Scan for the cell matching the given text and deliver its [x, y] coordinate at center. 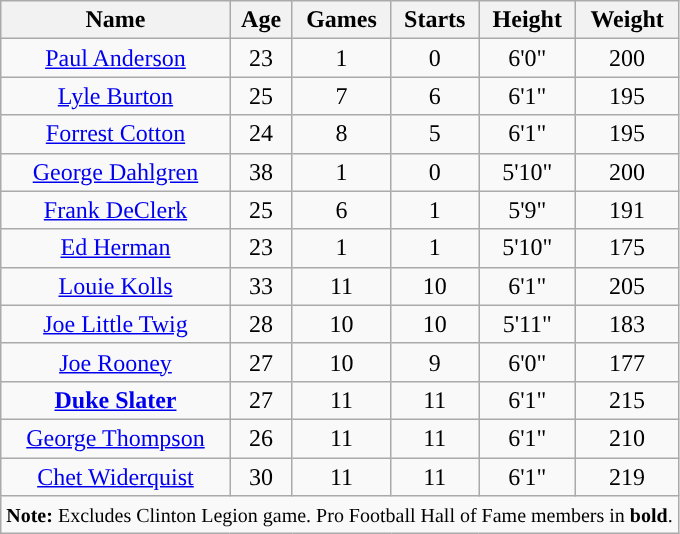
Joe Rooney [116, 362]
Games [342, 20]
Weight [627, 20]
Louie Kolls [116, 286]
George Thompson [116, 438]
5 [435, 134]
7 [342, 96]
Name [116, 20]
9 [435, 362]
30 [261, 477]
210 [627, 438]
Lyle Burton [116, 96]
Ed Herman [116, 248]
205 [627, 286]
Note: Excludes Clinton Legion game. Pro Football Hall of Fame members in bold. [340, 515]
215 [627, 400]
Height [528, 20]
5'11" [528, 324]
Starts [435, 20]
Joe Little Twig [116, 324]
5'9" [528, 210]
Age [261, 20]
28 [261, 324]
Chet Widerquist [116, 477]
8 [342, 134]
26 [261, 438]
24 [261, 134]
177 [627, 362]
Frank DeClerk [116, 210]
38 [261, 172]
George Dahlgren [116, 172]
219 [627, 477]
Forrest Cotton [116, 134]
33 [261, 286]
Paul Anderson [116, 58]
175 [627, 248]
191 [627, 210]
183 [627, 324]
Duke Slater [116, 400]
